Search for the cell housing the specified text and yield its (X, Y) center coordinate. 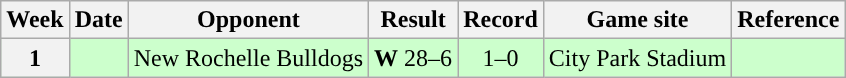
Opponent (248, 20)
Game site (637, 20)
New Rochelle Bulldogs (248, 58)
1 (35, 58)
Record (501, 20)
City Park Stadium (637, 58)
W 28–6 (414, 58)
Date (98, 20)
Reference (788, 20)
Week (35, 20)
Result (414, 20)
1–0 (501, 58)
